Detect which cell encompasses the target text, then output its (x, y) center coordinate. 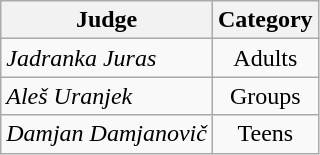
Adults (265, 58)
Groups (265, 96)
Teens (265, 134)
Judge (107, 20)
Damjan Damjanovič (107, 134)
Jadranka Juras (107, 58)
Aleš Uranjek (107, 96)
Category (265, 20)
